Return [X, Y] of the center of cell containing provided text 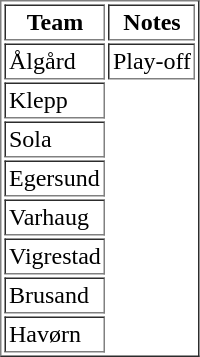
Egersund [54, 178]
Klepp [54, 100]
Play-off [152, 62]
Varhaug [54, 218]
Brusand [54, 296]
Havørn [54, 334]
Notes [152, 22]
Ålgård [54, 62]
Team [54, 22]
Vigrestad [54, 256]
Sola [54, 140]
